Output the [x, y] coordinate of the center of the cell containing the given text.  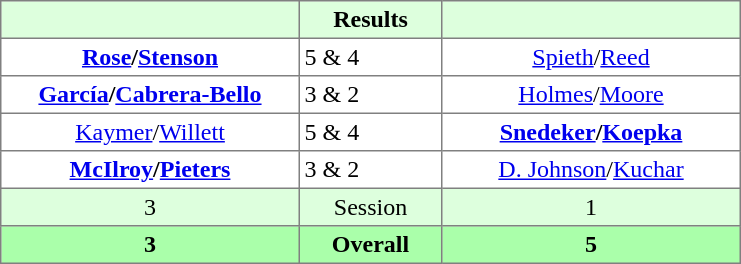
1 [591, 207]
D. Johnson/Kuchar [591, 170]
Snedeker/Koepka [591, 132]
5 [591, 245]
Overall [370, 245]
Session [370, 207]
García/Cabrera-Bello [150, 95]
Holmes/Moore [591, 95]
Spieth/Reed [591, 57]
McIlroy/Pieters [150, 170]
Results [370, 20]
Rose/Stenson [150, 57]
Kaymer/Willett [150, 132]
